Scan for the cell matching the given text and deliver its (X, Y) coordinate at center. 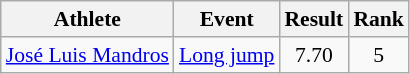
7.70 (314, 55)
Result (314, 19)
Long jump (226, 55)
José Luis Mandros (88, 55)
Athlete (88, 19)
5 (378, 55)
Event (226, 19)
Rank (378, 19)
